Search for the cell housing the specified text and yield its (x, y) center coordinate. 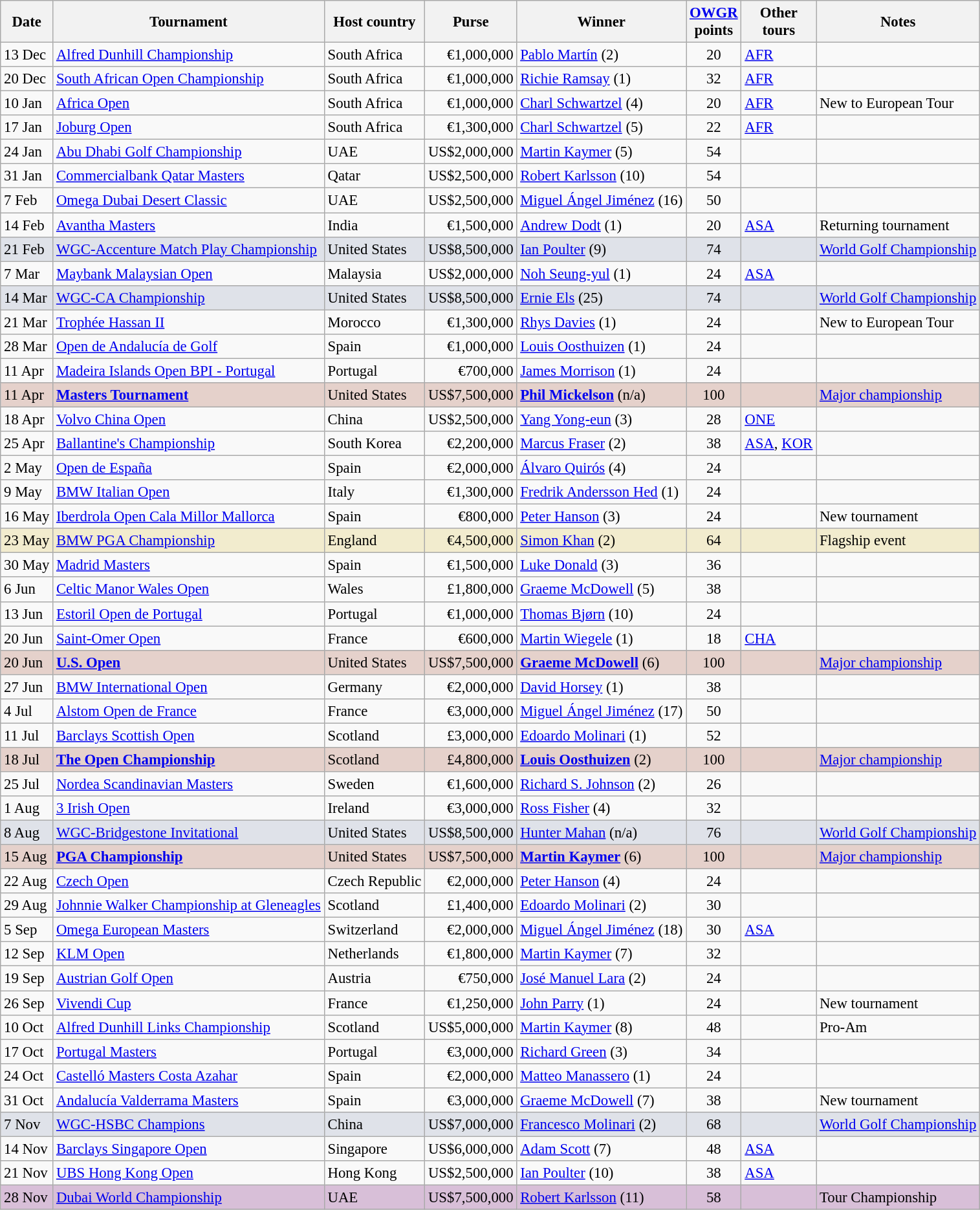
Morocco (374, 322)
15 Aug (27, 857)
Alstom Open de France (189, 711)
Singapore (374, 1149)
Italy (374, 492)
18 Jul (27, 760)
18 (714, 638)
€2,200,000 (471, 444)
Purse (471, 22)
PGA Championship (189, 857)
Barclays Scottish Open (189, 735)
Avantha Masters (189, 225)
76 (714, 833)
Austrian Golf Open (189, 978)
16 May (27, 517)
Othertours (779, 22)
17 Jan (27, 127)
Miguel Ángel Jiménez (17) (602, 711)
US$7,000,000 (471, 1125)
Graeme McDowell (5) (602, 590)
The Open Championship (189, 760)
17 Oct (27, 1052)
24 Jan (27, 152)
Date (27, 22)
58 (714, 1197)
Francesco Molinari (2) (602, 1125)
Saint-Omer Open (189, 638)
28 Nov (27, 1197)
ONE (779, 419)
9 May (27, 492)
Richie Ramsay (1) (602, 79)
CHA (779, 638)
Marcus Fraser (2) (602, 444)
28 (714, 419)
Ian Poulter (9) (602, 249)
7 Mar (27, 274)
23 May (27, 541)
31 Oct (27, 1100)
€700,000 (471, 371)
Álvaro Quirós (4) (602, 468)
South African Open Championship (189, 79)
34 (714, 1052)
US$5,000,000 (471, 1027)
Alfred Dunhill Championship (189, 55)
South Korea (374, 444)
BMW PGA Championship (189, 541)
Graeme McDowell (6) (602, 662)
U.S. Open (189, 662)
Pro-Am (898, 1027)
Tournament (189, 22)
Maybank Malaysian Open (189, 274)
3 Irish Open (189, 808)
7 Feb (27, 200)
22 (714, 127)
26 Sep (27, 1003)
Louis Oosthuizen (2) (602, 760)
Ian Poulter (10) (602, 1173)
4 Jul (27, 711)
Rhys Davies (1) (602, 322)
18 Apr (27, 419)
19 Sep (27, 978)
7 Nov (27, 1125)
England (374, 541)
Iberdrola Open Cala Millor Mallorca (189, 517)
Yang Yong-eun (3) (602, 419)
Volvo China Open (189, 419)
Notes (898, 22)
£3,000,000 (471, 735)
BMW Italian Open (189, 492)
€1,250,000 (471, 1003)
John Parry (1) (602, 1003)
€1,600,000 (471, 784)
Charl Schwartzel (4) (602, 103)
Richard S. Johnson (2) (602, 784)
10 Oct (27, 1027)
36 (714, 565)
30 May (27, 565)
12 Sep (27, 954)
UBS Hong Kong Open (189, 1173)
Louis Oosthuizen (1) (602, 347)
€750,000 (471, 978)
Peter Hanson (3) (602, 517)
WGC-HSBC Champions (189, 1125)
Graeme McDowell (7) (602, 1100)
Estoril Open de Portugal (189, 614)
Castelló Masters Costa Azahar (189, 1075)
Martin Kaymer (6) (602, 857)
52 (714, 735)
Ross Fisher (4) (602, 808)
Hong Kong (374, 1173)
Martin Kaymer (7) (602, 954)
Malaysia (374, 274)
26 (714, 784)
Trophée Hassan II (189, 322)
£4,800,000 (471, 760)
Madrid Masters (189, 565)
Andalucía Valderrama Masters (189, 1100)
Open de España (189, 468)
Returning tournament (898, 225)
24 Oct (27, 1075)
WGC-Accenture Match Play Championship (189, 249)
Andrew Dodt (1) (602, 225)
Open de Andalucía de Golf (189, 347)
Thomas Bjørn (10) (602, 614)
25 Jul (27, 784)
10 Jan (27, 103)
€600,000 (471, 638)
€4,500,000 (471, 541)
21 Mar (27, 322)
Africa Open (189, 103)
Czech Open (189, 881)
Commercialbank Qatar Masters (189, 177)
Noh Seung-yul (1) (602, 274)
Winner (602, 22)
25 Apr (27, 444)
Austria (374, 978)
20 Dec (27, 79)
Czech Republic (374, 881)
64 (714, 541)
Matteo Manassero (1) (602, 1075)
Miguel Ángel Jiménez (18) (602, 930)
Ireland (374, 808)
28 Mar (27, 347)
India (374, 225)
22 Aug (27, 881)
Flagship event (898, 541)
WGC-CA Championship (189, 297)
BMW International Open (189, 687)
Masters Tournament (189, 395)
Wales (374, 590)
Vivendi Cup (189, 1003)
Alfred Dunhill Links Championship (189, 1027)
Barclays Singapore Open (189, 1149)
€1,800,000 (471, 954)
Miguel Ángel Jiménez (16) (602, 200)
£1,800,000 (471, 590)
Tour Championship (898, 1197)
Robert Karlsson (11) (602, 1197)
Fredrik Andersson Hed (1) (602, 492)
Edoardo Molinari (2) (602, 905)
Charl Schwartzel (5) (602, 127)
Martin Kaymer (5) (602, 152)
Nordea Scandinavian Masters (189, 784)
Richard Green (3) (602, 1052)
Dubai World Championship (189, 1197)
14 Mar (27, 297)
Hunter Mahan (n/a) (602, 833)
José Manuel Lara (2) (602, 978)
1 Aug (27, 808)
Switzerland (374, 930)
Ballantine's Championship (189, 444)
5 Sep (27, 930)
Celtic Manor Wales Open (189, 590)
Johnnie Walker Championship at Gleneagles (189, 905)
US$6,000,000 (471, 1149)
6 Jun (27, 590)
11 Jul (27, 735)
Omega Dubai Desert Classic (189, 200)
27 Jun (27, 687)
Qatar (374, 177)
Martin Wiegele (1) (602, 638)
14 Nov (27, 1149)
Luke Donald (3) (602, 565)
Adam Scott (7) (602, 1149)
Omega European Masters (189, 930)
Netherlands (374, 954)
Edoardo Molinari (1) (602, 735)
Martin Kaymer (8) (602, 1027)
Ernie Els (25) (602, 297)
£1,400,000 (471, 905)
Phil Mickelson (n/a) (602, 395)
Portugal Masters (189, 1052)
68 (714, 1125)
21 Feb (27, 249)
Robert Karlsson (10) (602, 177)
David Horsey (1) (602, 687)
8 Aug (27, 833)
ASA, KOR (779, 444)
Host country (374, 22)
Joburg Open (189, 127)
31 Jan (27, 177)
Madeira Islands Open BPI - Portugal (189, 371)
Abu Dhabi Golf Championship (189, 152)
Simon Khan (2) (602, 541)
Germany (374, 687)
13 Dec (27, 55)
21 Nov (27, 1173)
13 Jun (27, 614)
OWGRpoints (714, 22)
James Morrison (1) (602, 371)
€800,000 (471, 517)
WGC-Bridgestone Invitational (189, 833)
29 Aug (27, 905)
14 Feb (27, 225)
Pablo Martín (2) (602, 55)
Sweden (374, 784)
2 May (27, 468)
Peter Hanson (4) (602, 881)
KLM Open (189, 954)
